Scan for the cell matching the given text and deliver its [X, Y] coordinate at center. 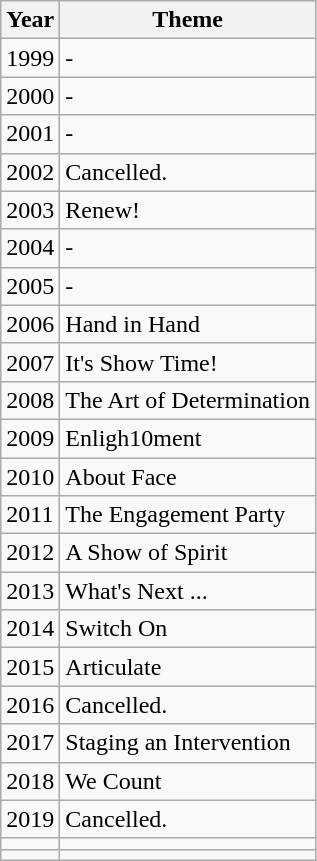
2011 [30, 515]
Staging an Intervention [188, 743]
2009 [30, 438]
2008 [30, 400]
Enligh10ment [188, 438]
A Show of Spirit [188, 553]
2003 [30, 210]
2013 [30, 591]
2015 [30, 667]
2018 [30, 781]
It's Show Time! [188, 362]
2016 [30, 705]
2007 [30, 362]
2000 [30, 96]
About Face [188, 477]
The Art of Determination [188, 400]
What's Next ... [188, 591]
2010 [30, 477]
2014 [30, 629]
2006 [30, 324]
2017 [30, 743]
2002 [30, 172]
We Count [188, 781]
The Engagement Party [188, 515]
Articulate [188, 667]
2019 [30, 819]
Theme [188, 20]
1999 [30, 58]
Switch On [188, 629]
2001 [30, 134]
2012 [30, 553]
Year [30, 20]
2005 [30, 286]
Renew! [188, 210]
Hand in Hand [188, 324]
2004 [30, 248]
